From the cell containing the given text, extract its center point as [X, Y] coordinate. 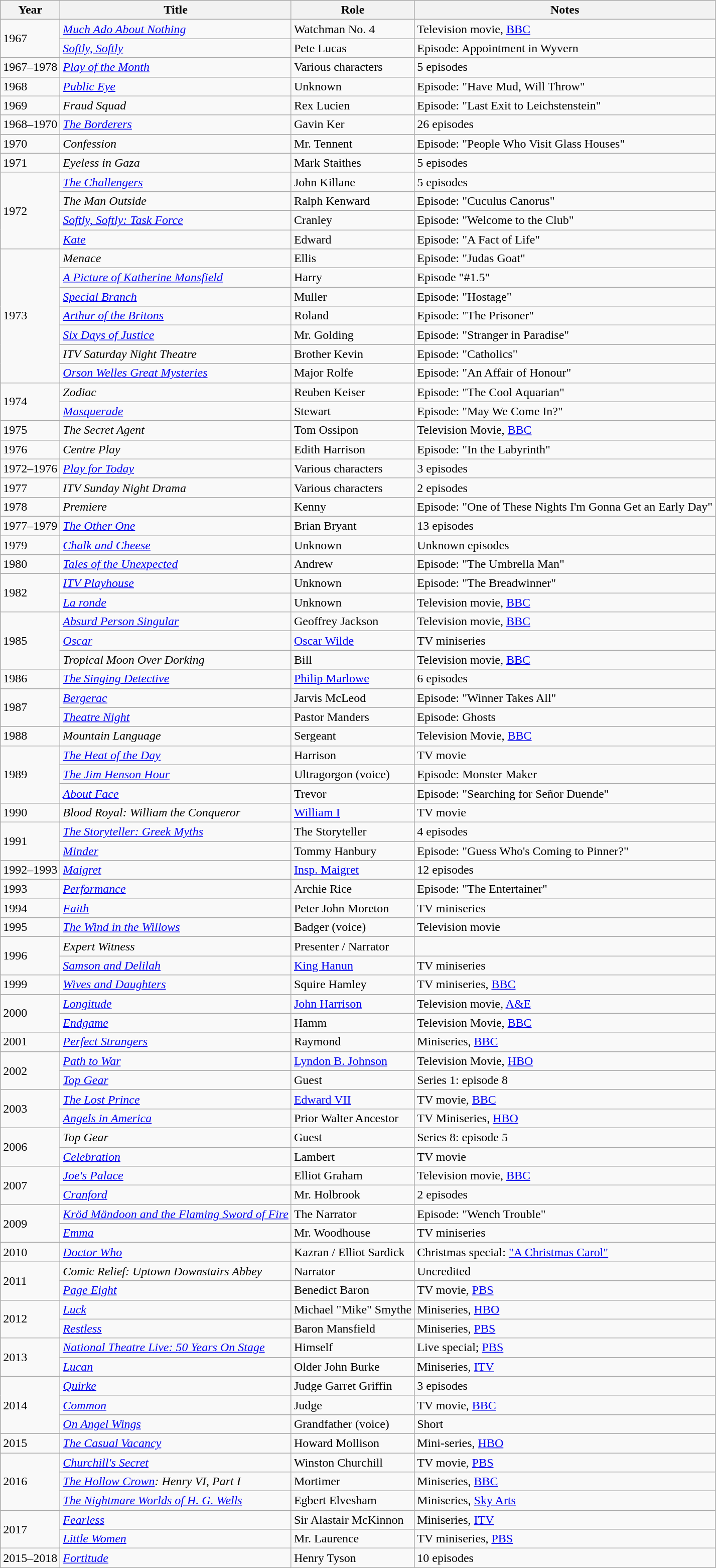
Unknown episodes [565, 545]
Fortitude [176, 1558]
Raymond [352, 1042]
Confession [176, 144]
Episode: "Stranger in Paradise" [565, 335]
Judge Garret Griffin [352, 1386]
Episode: "In the Labyrinth" [565, 449]
Tommy Hanbury [352, 851]
The Secret Agent [176, 430]
John Killane [352, 182]
Hamm [352, 1023]
Kazran / Elliot Sardick [352, 1252]
Episode: "A Fact of Life" [565, 239]
1977 [30, 488]
Winston Churchill [352, 1463]
The Other One [176, 526]
Archie Rice [352, 889]
2009 [30, 1224]
2017 [30, 1529]
Faith [176, 908]
Episode: Ghosts [565, 717]
1968–1970 [30, 125]
Kenny [352, 507]
Episode: "Have Mud, Will Throw" [565, 86]
Edward [352, 239]
Stewart [352, 411]
Narrator [352, 1271]
Peter John Moreton [352, 908]
Television movie [565, 927]
Episode: "Searching for Señor Duende" [565, 793]
Special Branch [176, 297]
Year [30, 10]
Pete Lucas [352, 48]
1996 [30, 956]
Joe's Palace [176, 1176]
ITV Saturday Night Theatre [176, 354]
The Singing Detective [176, 679]
2015–2018 [30, 1558]
Series 8: episode 5 [565, 1137]
1991 [30, 841]
2015 [30, 1443]
1979 [30, 545]
Eyeless in Gaza [176, 163]
Squire Hamley [352, 985]
Theatre Night [176, 717]
Trevor [352, 793]
Short [565, 1424]
1978 [30, 507]
Episode: "The Entertainer" [565, 889]
Sergeant [352, 736]
The Borderers [176, 125]
Christmas special: "A Christmas Carol" [565, 1252]
Episode: "The Breadwinner" [565, 583]
Muller [352, 297]
Episode: Monster Maker [565, 774]
King Hanun [352, 966]
The Challengers [176, 182]
Mr. Holbrook [352, 1195]
2013 [30, 1357]
The Storyteller: Greek Myths [176, 831]
1968 [30, 86]
Lucan [176, 1367]
Bergerac [176, 698]
Mr. Golding [352, 335]
1969 [30, 105]
Rex Lucien [352, 105]
Episode: "Cuculus Canorus" [565, 201]
Perfect Strangers [176, 1042]
Harry [352, 278]
1980 [30, 564]
Doctor Who [176, 1252]
Philip Marlowe [352, 679]
The Jim Henson Hour [176, 774]
Premiere [176, 507]
Episode: "One of These Nights I'm Gonna Get an Early Day" [565, 507]
Elliot Graham [352, 1176]
1982 [30, 593]
1972 [30, 210]
1999 [30, 985]
Series 1: episode 8 [565, 1080]
1985 [30, 641]
Public Eye [176, 86]
Badger (voice) [352, 927]
Oscar [176, 641]
Churchill's Secret [176, 1463]
Andrew [352, 564]
ITV Playhouse [176, 583]
2011 [30, 1281]
2014 [30, 1405]
1988 [30, 736]
Cranford [176, 1195]
Kate [176, 239]
Judge [352, 1405]
2006 [30, 1147]
1977–1979 [30, 526]
Restless [176, 1329]
Television Movie, HBO [565, 1061]
Michael "Mike" Smythe [352, 1309]
Watchman No. 4 [352, 29]
The Nightmare Worlds of H. G. Wells [176, 1501]
2002 [30, 1070]
Lyndon B. Johnson [352, 1061]
National Theatre Live: 50 Years On Stage [176, 1348]
Baron Mansfield [352, 1329]
Performance [176, 889]
Bill [352, 660]
Lambert [352, 1156]
1990 [30, 812]
Grandfather (voice) [352, 1424]
Emma [176, 1233]
Fraud Squad [176, 105]
1973 [30, 316]
Kröd Mändoon and the Flaming Sword of Fire [176, 1214]
Presenter / Narrator [352, 946]
Role [352, 10]
Zodiac [176, 392]
1972–1976 [30, 468]
1994 [30, 908]
Episode: "Catholics" [565, 354]
Blood Royal: William the Conqueror [176, 812]
1974 [30, 402]
Ralph Kenward [352, 201]
Common [176, 1405]
1970 [30, 144]
Major Rolfe [352, 373]
Luck [176, 1309]
John Harrison [352, 1004]
Television movie, A&E [565, 1004]
Jarvis McLeod [352, 698]
Page Eight [176, 1290]
Cranley [352, 220]
Masquerade [176, 411]
4 episodes [565, 831]
Six Days of Justice [176, 335]
Little Women [176, 1539]
About Face [176, 793]
Brother Kevin [352, 354]
Prior Walter Ancestor [352, 1118]
Sir Alastair McKinnon [352, 1520]
On Angel Wings [176, 1424]
2003 [30, 1109]
Minder [176, 851]
2012 [30, 1319]
12 episodes [565, 870]
Tom Ossipon [352, 430]
Play of the Month [176, 67]
Henry Tyson [352, 1558]
The Hollow Crown: Henry VI, Part I [176, 1482]
Mr. Tennent [352, 144]
La ronde [176, 602]
Episode: "Wench Trouble" [565, 1214]
Fearless [176, 1520]
ITV Sunday Night Drama [176, 488]
1976 [30, 449]
Oscar Wilde [352, 641]
Notes [565, 10]
Episode: "The Umbrella Man" [565, 564]
1975 [30, 430]
Episode "#1.5" [565, 278]
TV miniseries, BBC [565, 985]
Tales of the Unexpected [176, 564]
Roland [352, 316]
Himself [352, 1348]
2000 [30, 1013]
Title [176, 10]
Mini-series, HBO [565, 1443]
Ellis [352, 259]
Softly, Softly [176, 48]
Edward VII [352, 1099]
Softly, Softly: Task Force [176, 220]
Episode: "Winner Takes All" [565, 698]
2016 [30, 1482]
Uncredited [565, 1271]
TV Miniseries, HBO [565, 1118]
Geoffrey Jackson [352, 622]
Angels in America [176, 1118]
Mark Staithes [352, 163]
The Heat of the Day [176, 755]
Episode: "May We Come In?" [565, 411]
TV miniseries, PBS [565, 1539]
Howard Mollison [352, 1443]
Chalk and Cheese [176, 545]
Episode: "Last Exit to Leichstenstein" [565, 105]
1967 [30, 39]
Samson and Delilah [176, 966]
Brian Bryant [352, 526]
Longitude [176, 1004]
Benedict Baron [352, 1290]
The Narrator [352, 1214]
Miniseries, HBO [565, 1309]
1987 [30, 707]
Quirke [176, 1386]
Wives and Daughters [176, 985]
Insp. Maigret [352, 870]
Pastor Manders [352, 717]
Episode: "The Prisoner" [565, 316]
Episode: "Welcome to the Club" [565, 220]
The Man Outside [176, 201]
Absurd Person Singular [176, 622]
Play for Today [176, 468]
Mortimer [352, 1482]
2001 [30, 1042]
1989 [30, 774]
2007 [30, 1185]
Celebration [176, 1156]
Harrison [352, 755]
1993 [30, 889]
A Picture of Katherine Mansfield [176, 278]
Episode: "The Cool Aquarian" [565, 392]
The Storyteller [352, 831]
Orson Welles Great Mysteries [176, 373]
Episode: "An Affair of Honour" [565, 373]
1967–1978 [30, 67]
The Wind in the Willows [176, 927]
Episode: "Judas Goat" [565, 259]
2010 [30, 1252]
Mountain Language [176, 736]
1986 [30, 679]
Gavin Ker [352, 125]
1992–1993 [30, 870]
Episode: "People Who Visit Glass Houses" [565, 144]
Much Ado About Nothing [176, 29]
Live special; PBS [565, 1348]
1995 [30, 927]
Older John Burke [352, 1367]
The Casual Vacancy [176, 1443]
Centre Play [176, 449]
Egbert Elvesham [352, 1501]
Comic Relief: Uptown Downstairs Abbey [176, 1271]
Episode: Appointment in Wyvern [565, 48]
William I [352, 812]
Mr. Woodhouse [352, 1233]
Endgame [176, 1023]
Path to War [176, 1061]
6 episodes [565, 679]
26 episodes [565, 125]
1971 [30, 163]
Miniseries, Sky Arts [565, 1501]
Maigret [176, 870]
Expert Witness [176, 946]
Tropical Moon Over Dorking [176, 660]
The Lost Prince [176, 1099]
Mr. Laurence [352, 1539]
Edith Harrison [352, 449]
Miniseries, PBS [565, 1329]
Reuben Keiser [352, 392]
Episode: "Guess Who's Coming to Pinner?" [565, 851]
Arthur of the Britons [176, 316]
Menace [176, 259]
Ultragorgon (voice) [352, 774]
13 episodes [565, 526]
Episode: "Hostage" [565, 297]
10 episodes [565, 1558]
